Scan for the cell matching the given text and deliver its (x, y) coordinate at center. 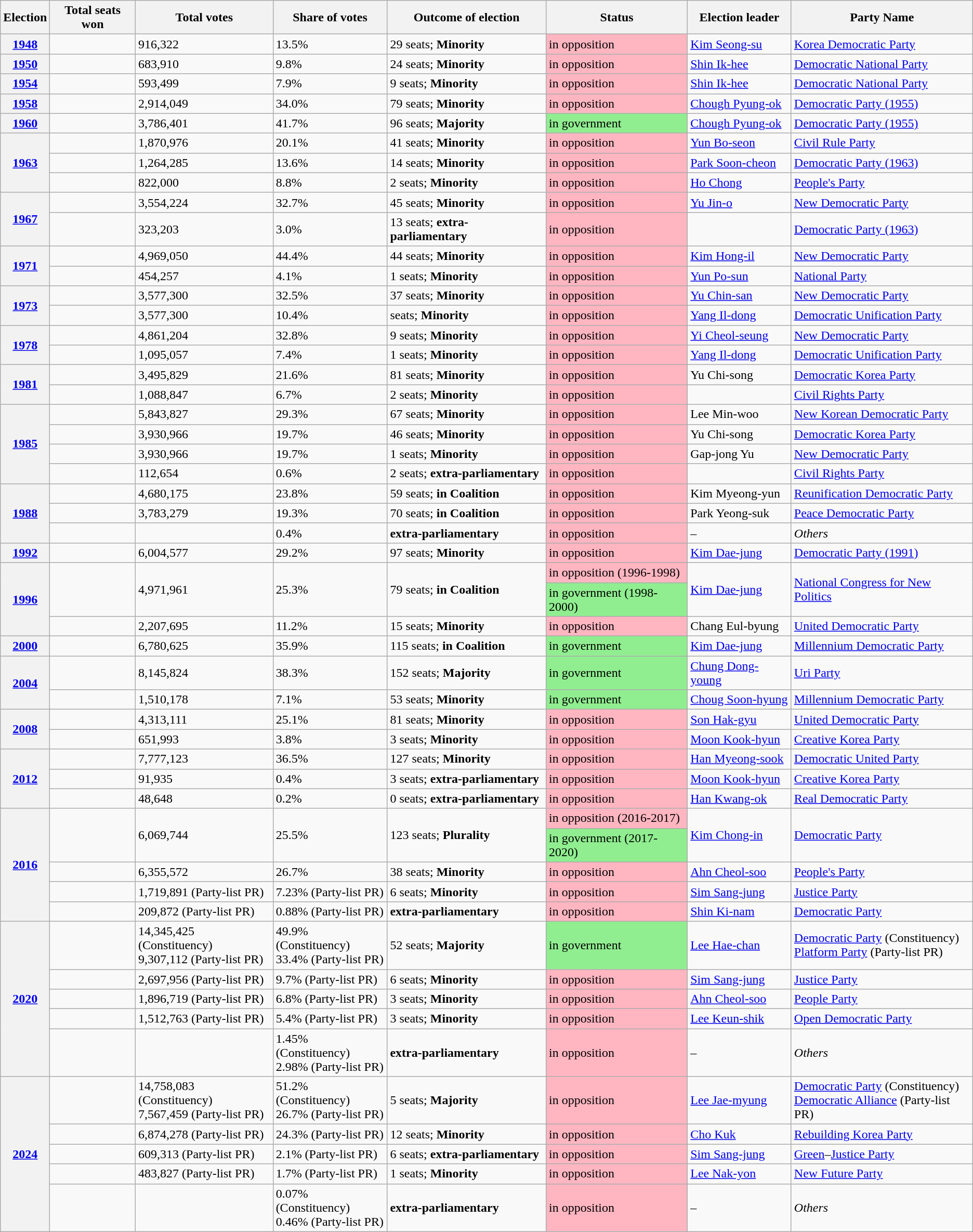
91,935 (205, 779)
52 seats; Majority (467, 945)
Park Soon-cheon (740, 163)
4,861,204 (205, 335)
2016 (25, 865)
53 seats; Minority (467, 700)
0.2% (330, 798)
29.3% (330, 414)
44.4% (330, 256)
National Party (882, 276)
1971 (25, 266)
Yu Jin-o (740, 202)
4.1% (330, 276)
6,874,278 (Party-list PR) (205, 1134)
in opposition (2016-2017) (616, 818)
Ho Chong (740, 182)
0.88% (Party-list PR) (330, 911)
6,004,577 (205, 553)
2.1% (Party-list PR) (330, 1154)
36.5% (330, 759)
0.07% (Constituency)0.46% (Party-list PR) (330, 1208)
3,783,279 (205, 513)
Yi Cheol-seung (740, 335)
2,207,695 (205, 626)
25.5% (330, 835)
1.7% (Party-list PR) (330, 1174)
323,203 (205, 229)
32.7% (330, 202)
1996 (25, 599)
1963 (25, 163)
1,088,847 (205, 395)
3,554,224 (205, 202)
24.3% (Party-list PR) (330, 1134)
1992 (25, 553)
Uri Party (882, 673)
Rebuilding Korea Party (882, 1134)
67 seats; Minority (467, 414)
25.3% (330, 589)
1988 (25, 513)
49.9% (Constituency)33.4% (Party-list PR) (330, 945)
209,872 (Party-list PR) (205, 911)
in opposition (1996-1998) (616, 572)
79 seats; in Coalition (467, 589)
38 seats; Minority (467, 872)
Peace Democratic Party (882, 513)
Civil Rule Party (882, 143)
4,971,961 (205, 589)
Kim Chong-in (740, 835)
651,993 (205, 739)
Yun Bo-seon (740, 143)
21.6% (330, 375)
2012 (25, 779)
Democratic Party (Constituency)Platform Party (Party-list PR) (882, 945)
20.1% (330, 143)
6,355,572 (205, 872)
2008 (25, 729)
29.2% (330, 553)
822,000 (205, 182)
Lee Jae-myung (740, 1100)
4,969,050 (205, 256)
0 seats; extra-parliamentary (467, 798)
1973 (25, 306)
7,777,123 (205, 759)
in government (2017-2020) (616, 845)
2 seats; extra-parliamentary (467, 474)
Status (616, 18)
People Party (882, 999)
5,843,827 (205, 414)
2024 (25, 1154)
14 seats; Minority (467, 163)
Green–Justice Party (882, 1154)
35.9% (330, 646)
609,313 (Party-list PR) (205, 1154)
1960 (25, 123)
14,345,425 (Constituency)9,307,112 (Party-list PR) (205, 945)
14,758,083 (Constituency)7,567,459 (Party-list PR) (205, 1100)
152 seats; Majority (467, 673)
Reunification Democratic Party (882, 493)
13 seats; extra-parliamentary (467, 229)
7.23% (Party-list PR) (330, 892)
Election leader (740, 18)
123 seats; Plurality (467, 835)
Lee Min-woo (740, 414)
4,313,111 (205, 719)
115 seats; in Coalition (467, 646)
Party Name (882, 18)
seats; Minority (467, 316)
1,719,891 (Party-list PR) (205, 892)
127 seats; Minority (467, 759)
1,095,057 (205, 355)
Korea Democratic Party (882, 44)
6.8% (Party-list PR) (330, 999)
1981 (25, 385)
683,910 (205, 64)
916,322 (205, 44)
1,896,719 (Party-list PR) (205, 999)
32.5% (330, 296)
6 seats; extra-parliamentary (467, 1154)
Total votes (205, 18)
41 seats; Minority (467, 143)
454,257 (205, 276)
2004 (25, 683)
5.4% (Party-list PR) (330, 1019)
1950 (25, 64)
70 seats; in Coalition (467, 513)
Lee Nak-yon (740, 1174)
Share of votes (330, 18)
Outcome of election (467, 18)
1,264,285 (205, 163)
3.0% (330, 229)
Real Democratic Party (882, 798)
13.6% (330, 163)
37 seats; Minority (467, 296)
9.8% (330, 64)
2,697,956 (Party-list PR) (205, 979)
7.9% (330, 84)
7.4% (330, 355)
National Congress for New Politics (882, 589)
Democratic Party (Constituency)Democratic Alliance (Party-list PR) (882, 1100)
Kim Hong-il (740, 256)
1958 (25, 103)
7.1% (330, 700)
1985 (25, 444)
1,870,976 (205, 143)
112,654 (205, 474)
3,495,829 (205, 375)
41.7% (330, 123)
593,499 (205, 84)
1967 (25, 219)
Lee Keun-shik (740, 1019)
1978 (25, 345)
51.2% (Constituency)26.7% (Party-list PR) (330, 1100)
1,512,763 (Party-list PR) (205, 1019)
6.7% (330, 395)
1954 (25, 84)
Yu Chin-san (740, 296)
45 seats; Minority (467, 202)
Election (25, 18)
44 seats; Minority (467, 256)
3,786,401 (205, 123)
6,069,744 (205, 835)
24 seats; Minority (467, 64)
3 seats; extra-parliamentary (467, 779)
29 seats; Minority (467, 44)
in government (1998-2000) (616, 599)
8,145,824 (205, 673)
0.6% (330, 474)
10.4% (330, 316)
2,914,049 (205, 103)
Chang Eul-byung (740, 626)
6,780,625 (205, 646)
New Future Party (882, 1174)
New Korean Democratic Party (882, 414)
34.0% (330, 103)
26.7% (330, 872)
Han Myeong-sook (740, 759)
8.8% (330, 182)
Gap-jong Yu (740, 454)
12 seats; Minority (467, 1134)
15 seats; Minority (467, 626)
2000 (25, 646)
5 seats; Majority (467, 1100)
Democratic United Party (882, 759)
96 seats; Majority (467, 123)
4,680,175 (205, 493)
13.5% (330, 44)
9.7% (Party-list PR) (330, 979)
Cho Kuk (740, 1134)
23.8% (330, 493)
2020 (25, 999)
Kim Seong-su (740, 44)
Total seats won (93, 18)
Democratic Party (1991) (882, 553)
Son Hak-gyu (740, 719)
3.8% (330, 739)
1,510,178 (205, 700)
Open Democratic Party (882, 1019)
Han Kwang-ok (740, 798)
59 seats; in Coalition (467, 493)
1.45% (Constituency)2.98% (Party-list PR) (330, 1053)
46 seats; Minority (467, 434)
1948 (25, 44)
11.2% (330, 626)
79 seats; Minority (467, 103)
19.3% (330, 513)
38.3% (330, 673)
Park Yeong-suk (740, 513)
48,648 (205, 798)
Yun Po-sun (740, 276)
Kim Myeong-yun (740, 493)
Lee Hae-chan (740, 945)
Choug Soon-hyung (740, 700)
32.8% (330, 335)
25.1% (330, 719)
483,827 (Party-list PR) (205, 1174)
Shin Ki-nam (740, 911)
97 seats; Minority (467, 553)
Chung Dong-young (740, 673)
